Find where the given text appears and provide that cell's center as (X, Y) coordinate. 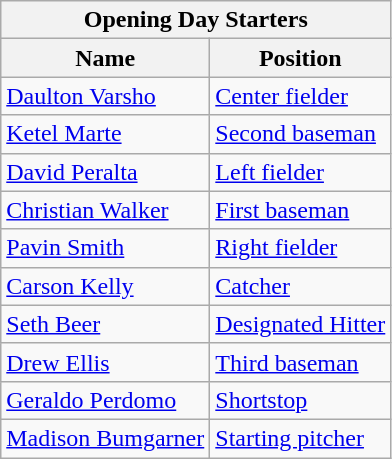
Geraldo Perdomo (106, 400)
Drew Ellis (106, 362)
Carson Kelly (106, 286)
Name (106, 58)
Seth Beer (106, 324)
Christian Walker (106, 210)
Opening Day Starters (196, 20)
Daulton Varsho (106, 96)
Center fielder (300, 96)
Pavin Smith (106, 248)
Position (300, 58)
Starting pitcher (300, 438)
Designated Hitter (300, 324)
David Peralta (106, 172)
Third baseman (300, 362)
Shortstop (300, 400)
Catcher (300, 286)
Second baseman (300, 134)
Madison Bumgarner (106, 438)
Ketel Marte (106, 134)
Right fielder (300, 248)
Left fielder (300, 172)
First baseman (300, 210)
